Output the (X, Y) coordinate of the center of the cell containing the given text.  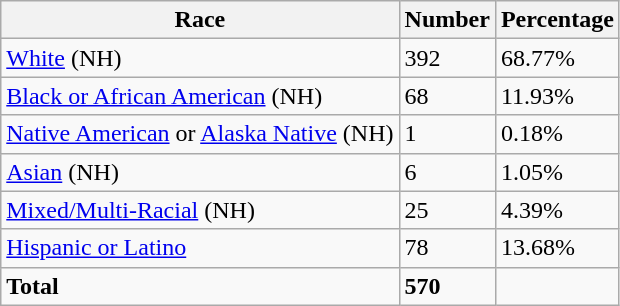
11.93% (557, 96)
1.05% (557, 172)
25 (447, 210)
White (NH) (200, 58)
Number (447, 20)
570 (447, 286)
0.18% (557, 134)
Race (200, 20)
13.68% (557, 248)
68 (447, 96)
Black or African American (NH) (200, 96)
1 (447, 134)
Native American or Alaska Native (NH) (200, 134)
68.77% (557, 58)
Hispanic or Latino (200, 248)
6 (447, 172)
4.39% (557, 210)
78 (447, 248)
Mixed/Multi-Racial (NH) (200, 210)
Asian (NH) (200, 172)
392 (447, 58)
Percentage (557, 20)
Total (200, 286)
